Search for the cell housing the specified text and yield its (x, y) center coordinate. 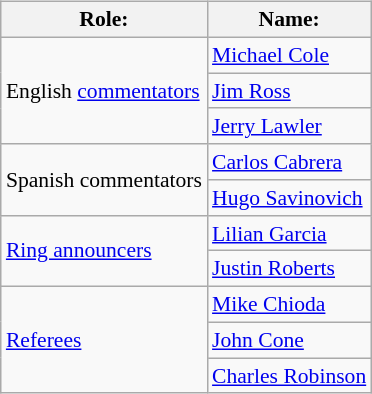
Lilian Garcia (289, 233)
Charles Robinson (289, 376)
Spanish commentators (104, 180)
John Cone (289, 340)
Carlos Cabrera (289, 162)
Jerry Lawler (289, 126)
Justin Roberts (289, 269)
Name: (289, 20)
Hugo Savinovich (289, 198)
Jim Ross (289, 91)
Michael Cole (289, 55)
Ring announcers (104, 250)
Role: (104, 20)
English commentators (104, 90)
Referees (104, 340)
Mike Chioda (289, 305)
